Find where the given text appears and provide that cell's center as [X, Y] coordinate. 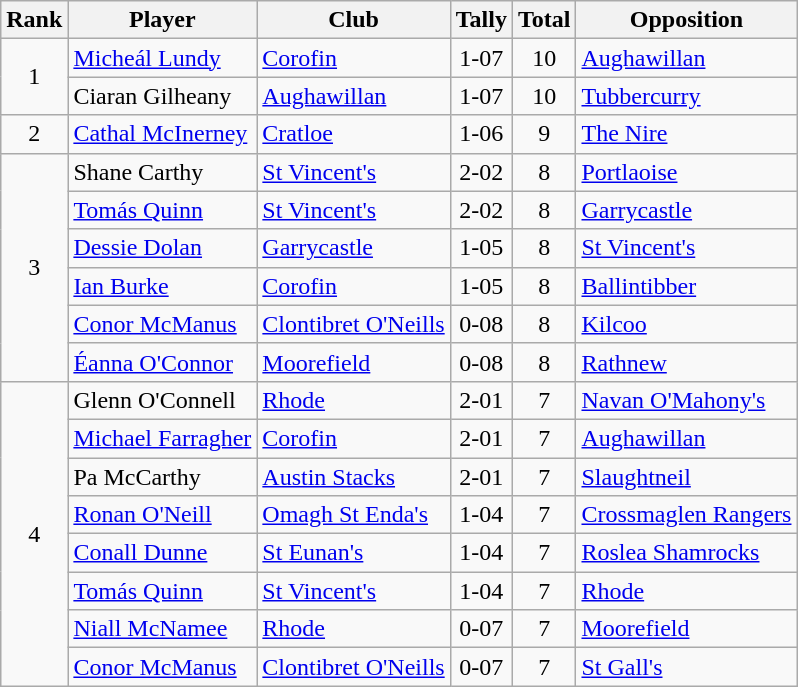
Total [544, 20]
Shane Carthy [162, 172]
Ballintibber [686, 286]
Opposition [686, 20]
Slaughtneil [686, 477]
St Eunan's [354, 553]
The Nire [686, 134]
St Gall's [686, 667]
Club [354, 20]
Roslea Shamrocks [686, 553]
2 [34, 134]
Dessie Dolan [162, 248]
Rathnew [686, 362]
Navan O'Mahony's [686, 400]
Cratloe [354, 134]
Micheál Lundy [162, 58]
Éanna O'Connor [162, 362]
1 [34, 77]
Omagh St Enda's [354, 515]
Conall Dunne [162, 553]
Cathal McInerney [162, 134]
Crossmaglen Rangers [686, 515]
3 [34, 267]
Michael Farragher [162, 438]
1-06 [481, 134]
Portlaoise [686, 172]
Kilcoo [686, 324]
Ronan O'Neill [162, 515]
Player [162, 20]
Ciaran Gilheany [162, 96]
Glenn O'Connell [162, 400]
9 [544, 134]
4 [34, 533]
Pa McCarthy [162, 477]
Rank [34, 20]
Austin Stacks [354, 477]
Tubbercurry [686, 96]
Tally [481, 20]
Niall McNamee [162, 629]
Ian Burke [162, 286]
